Provide the [X, Y] coordinate of the cell's center where the given text is located.  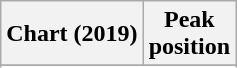
Peak position [189, 34]
Chart (2019) [72, 34]
